Determine the (X, Y) coordinate at the center of the cell enclosing the given text.  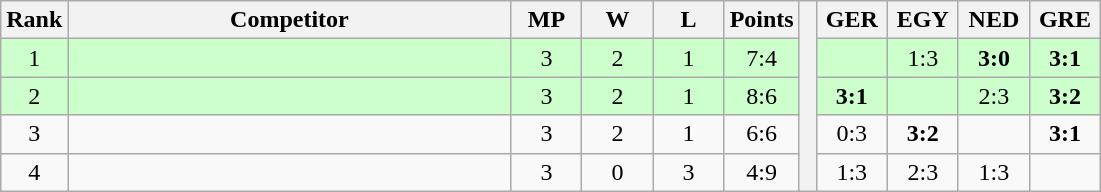
6:6 (762, 134)
W (618, 20)
7:4 (762, 58)
MP (546, 20)
8:6 (762, 96)
4:9 (762, 172)
Points (762, 20)
NED (994, 20)
Competitor (290, 20)
0 (618, 172)
0:3 (852, 134)
GRE (1064, 20)
4 (34, 172)
L (688, 20)
EGY (922, 20)
GER (852, 20)
Rank (34, 20)
3:0 (994, 58)
